Determine the (X, Y) coordinate at the center of the cell enclosing the given text.  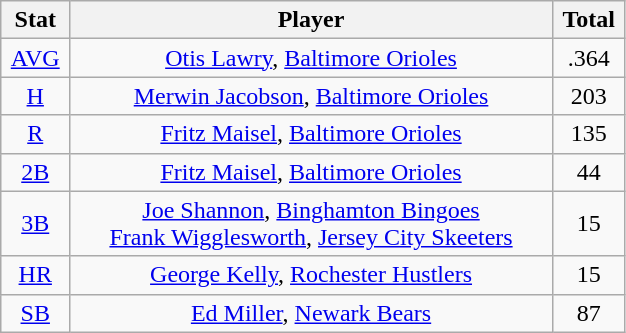
SB (36, 313)
2B (36, 172)
135 (588, 134)
Otis Lawry, Baltimore Orioles (312, 58)
3B (36, 224)
Joe Shannon, Binghamton Bingoes Frank Wigglesworth, Jersey City Skeeters (312, 224)
203 (588, 96)
H (36, 96)
87 (588, 313)
HR (36, 275)
George Kelly, Rochester Hustlers (312, 275)
Player (312, 20)
Merwin Jacobson, Baltimore Orioles (312, 96)
.364 (588, 58)
44 (588, 172)
Total (588, 20)
AVG (36, 58)
Ed Miller, Newark Bears (312, 313)
Stat (36, 20)
R (36, 134)
